Provide the [x, y] coordinate of the cell's center where the given text is located.  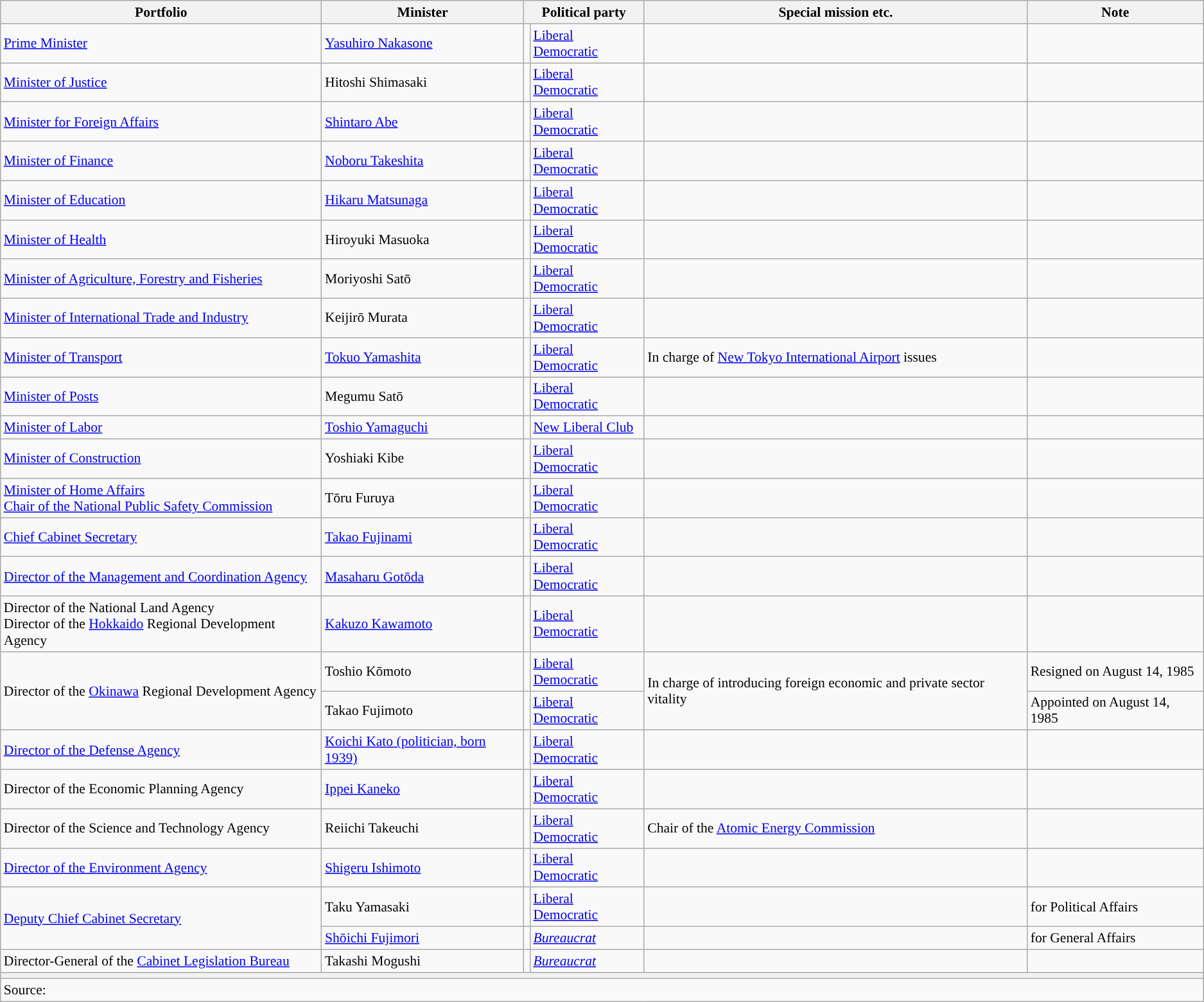
Toshio Yamaguchi [423, 428]
Director of the Science and Technology Agency [161, 829]
Chair of the Atomic Energy Commission [835, 829]
Hikaru Matsunaga [423, 200]
Director of the Management and Coordination Agency [161, 577]
Moriyoshi Satō [423, 279]
Yasuhiro Nakasone [423, 44]
Portfolio [161, 12]
Toshio Kōmoto [423, 672]
Yoshiaki Kibe [423, 459]
Director of the Defense Agency [161, 750]
Taku Yamasaki [423, 907]
Minister of Health [161, 239]
Minister of Agriculture, Forestry and Fisheries [161, 279]
Minister of Construction [161, 459]
Takao Fujimoto [423, 710]
Special mission etc. [835, 12]
Tokuo Yamashita [423, 357]
Deputy Chief Cabinet Secretary [161, 919]
Appointed on August 14, 1985 [1115, 710]
Minister of Education [161, 200]
for General Affairs [1115, 938]
Takashi Mogushi [423, 961]
Kakuzo Kawamoto [423, 624]
Director of the Environment Agency [161, 867]
Tōru Furuya [423, 498]
Director of the National Land AgencyDirector of the Hokkaido Regional Development Agency [161, 624]
Director of the Okinawa Regional Development Agency [161, 691]
Koichi Kato (politician, born 1939) [423, 750]
Masaharu Gotōda [423, 577]
Shintaro Abe [423, 122]
In charge of New Tokyo International Airport issues [835, 357]
Keijirō Murata [423, 319]
Minister of Justice [161, 82]
Hitoshi Shimasaki [423, 82]
Minister of Home AffairsChair of the National Public Safety Commission [161, 498]
Minister [423, 12]
Minister of Posts [161, 397]
Noboru Takeshita [423, 161]
Ippei Kaneko [423, 789]
Megumu Satō [423, 397]
Shigeru Ishimoto [423, 867]
Minister of International Trade and Industry [161, 319]
Resigned on August 14, 1985 [1115, 672]
Minister of Transport [161, 357]
Source: [602, 990]
Reiichi Takeuchi [423, 829]
New Liberal Club [587, 428]
Note [1115, 12]
Director-General of the Cabinet Legislation Bureau [161, 961]
Shōichi Fujimori [423, 938]
Minister for Foreign Affairs [161, 122]
Chief Cabinet Secretary [161, 537]
Minister of Finance [161, 161]
In charge of introducing foreign economic and private sector vitality [835, 691]
for Political Affairs [1115, 907]
Hiroyuki Masuoka [423, 239]
Prime Minister [161, 44]
Minister of Labor [161, 428]
Takao Fujinami [423, 537]
Director of the Economic Planning Agency [161, 789]
Political party [584, 12]
